Determine the (x, y) coordinate at the center of the cell enclosing the given text.  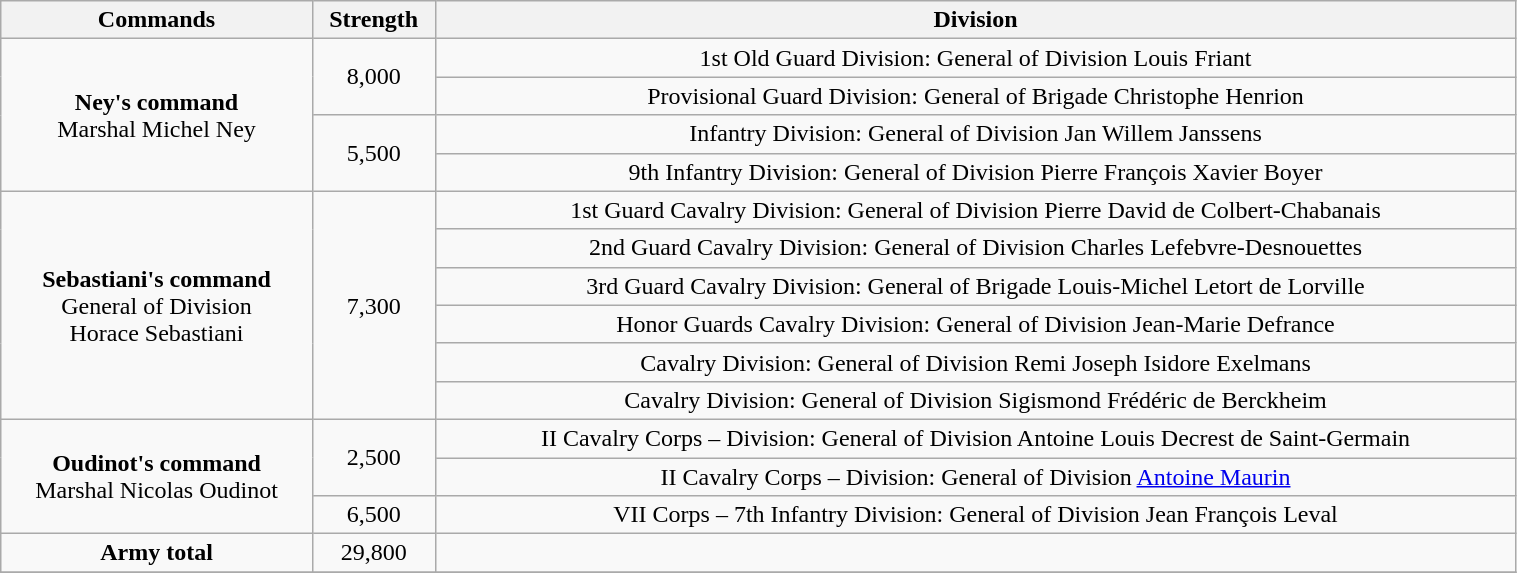
Division (976, 20)
Army total (157, 553)
Oudinot's commandMarshal Nicolas Oudinot (157, 476)
1st Guard Cavalry Division: General of Division Pierre David de Colbert-Chabanais (976, 210)
II Cavalry Corps – Division: General of Division Antoine Maurin (976, 477)
II Cavalry Corps – Division: General of Division Antoine Louis Decrest de Saint-Germain (976, 438)
Infantry Division: General of Division Jan Willem Janssens (976, 134)
7,300 (374, 305)
1st Old Guard Division: General of Division Louis Friant (976, 58)
Sebastiani's commandGeneral of DivisionHorace Sebastiani (157, 305)
VII Corps – 7th Infantry Division: General of Division Jean François Leval (976, 515)
Cavalry Division: General of Division Remi Joseph Isidore Exelmans (976, 362)
29,800 (374, 553)
3rd Guard Cavalry Division: General of Brigade Louis-Michel Letort de Lorville (976, 286)
5,500 (374, 153)
Cavalry Division: General of Division Sigismond Frédéric de Berckheim (976, 400)
8,000 (374, 77)
Strength (374, 20)
Honor Guards Cavalry Division: General of Division Jean-Marie Defrance (976, 324)
6,500 (374, 515)
Provisional Guard Division: General of Brigade Christophe Henrion (976, 96)
Commands (157, 20)
9th Infantry Division: General of Division Pierre François Xavier Boyer (976, 172)
2,500 (374, 457)
2nd Guard Cavalry Division: General of Division Charles Lefebvre-Desnouettes (976, 248)
Ney's commandMarshal Michel Ney (157, 115)
